Extract the (x, y) coordinate from the center of the cell holding the provided text.  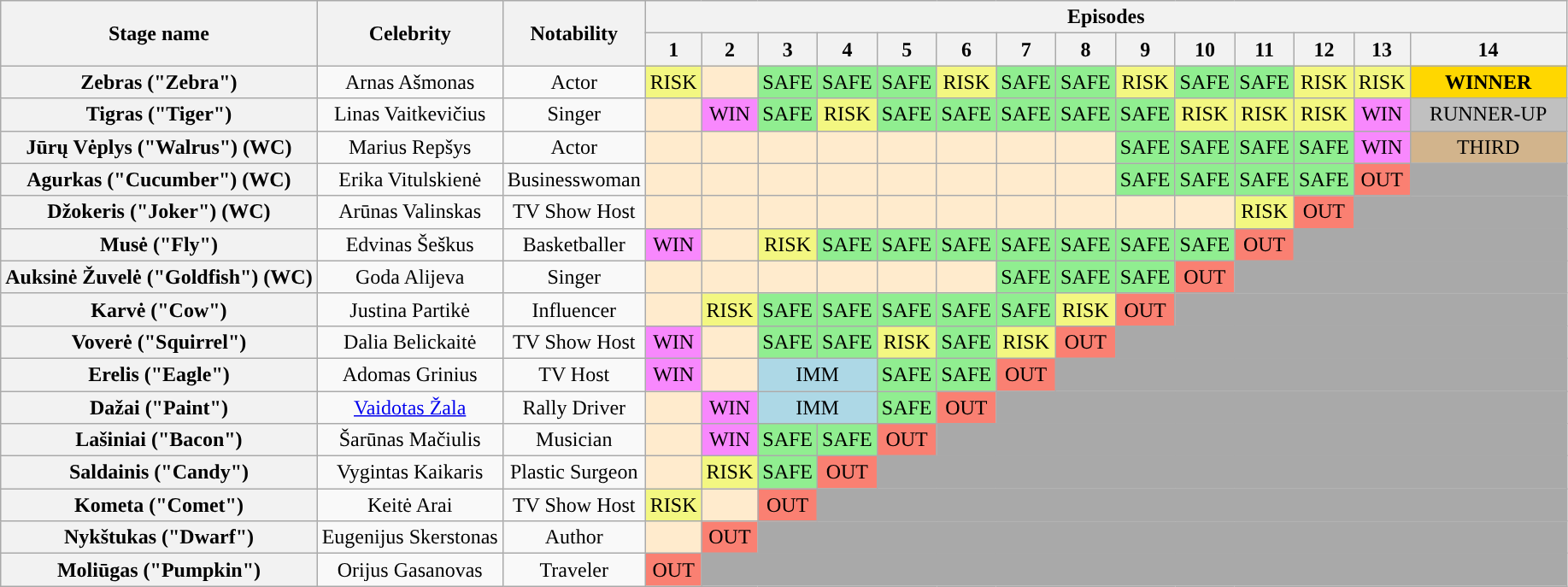
Notability (574, 33)
Džokeris ("Joker") (WC) (159, 212)
9 (1145, 50)
3 (788, 50)
Dalia Belickaitė (410, 342)
Justina Partikė (410, 309)
8 (1086, 50)
Auksinė Žuvelė ("Goldfish") (WC) (159, 277)
Jūrų Vėplys ("Walrus") (WC) (159, 147)
4 (848, 50)
2 (730, 50)
Voverė ("Squirrel") (159, 342)
Saldainis ("Candy") (159, 473)
Linas Vaitkevičius (410, 114)
Author (574, 537)
Stage name (159, 33)
Arnas Ašmonas (410, 82)
Arūnas Valinskas (410, 212)
Goda Alijeva (410, 277)
Lašiniai ("Bacon") (159, 440)
6 (966, 50)
Episodes (1106, 17)
Influencer (574, 309)
Businesswoman (574, 179)
Rally Driver (574, 408)
12 (1324, 50)
Moliūgas ("Pumpkin") (159, 570)
Celebrity (410, 33)
Nykštukas ("Dwarf") (159, 537)
5 (907, 50)
Traveler (574, 570)
Šarūnas Mačiulis (410, 440)
Orijus Gasanovas (410, 570)
Marius Repšys (410, 147)
Eugenijus Skerstonas (410, 537)
Erika Vitulskienė (410, 179)
THIRD (1489, 147)
10 (1205, 50)
Edvinas Šeškus (410, 244)
Basketballer (574, 244)
Adomas Grinius (410, 374)
Dažai ("Paint") (159, 408)
RUNNER-UP (1489, 114)
Agurkas ("Cucumber") (WC) (159, 179)
Musė ("Fly") (159, 244)
Kometa ("Comet") (159, 505)
Vygintas Kaikaris (410, 473)
Musician (574, 440)
TV Host (574, 374)
Zebras ("Zebra") (159, 82)
7 (1026, 50)
Karvė ("Cow") (159, 309)
14 (1489, 50)
1 (673, 50)
Vaidotas Žala (410, 408)
Tigras ("Tiger") (159, 114)
WINNER (1489, 82)
11 (1265, 50)
Erelis ("Eagle") (159, 374)
13 (1382, 50)
Keitė Arai (410, 505)
Plastic Surgeon (574, 473)
